Return the (x, y) coordinate for the center point of the cell that contains the specified text.  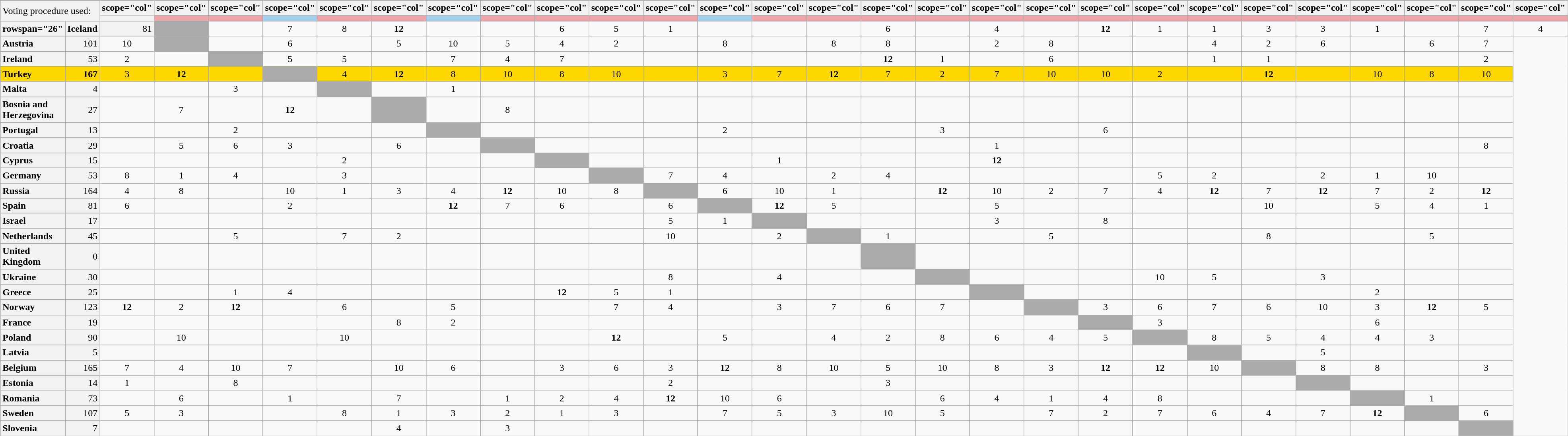
27 (83, 110)
rowspan="26" (33, 29)
25 (83, 292)
101 (83, 44)
167 (83, 74)
Russia (33, 190)
29 (83, 145)
17 (83, 221)
Sweden (33, 413)
Romania (33, 398)
Netherlands (33, 236)
107 (83, 413)
Germany (33, 175)
France (33, 322)
123 (83, 307)
45 (83, 236)
Latvia (33, 353)
Slovenia (33, 428)
Bosnia and Herzegovina (33, 110)
0 (83, 257)
90 (83, 337)
Belgium (33, 368)
Ukraine (33, 277)
30 (83, 277)
Cyprus (33, 160)
14 (83, 383)
19 (83, 322)
15 (83, 160)
Portugal (33, 130)
Croatia (33, 145)
13 (83, 130)
Voting procedure used: (50, 11)
Estonia (33, 383)
Austria (33, 44)
Norway (33, 307)
Iceland (83, 29)
Greece (33, 292)
Ireland (33, 59)
Spain (33, 206)
Malta (33, 89)
73 (83, 398)
Israel (33, 221)
Turkey (33, 74)
United Kingdom (33, 257)
165 (83, 368)
164 (83, 190)
Poland (33, 337)
